Find where the given text appears and provide that cell's center as [X, Y] coordinate. 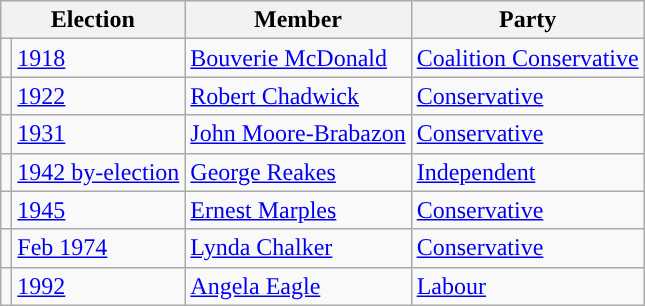
Independent [528, 172]
Coalition Conservative [528, 58]
1918 [98, 58]
1922 [98, 96]
John Moore-Brabazon [298, 134]
Member [298, 20]
1931 [98, 134]
Ernest Marples [298, 210]
Feb 1974 [98, 248]
1942 by-election [98, 172]
Robert Chadwick [298, 96]
Angela Eagle [298, 286]
Labour [528, 286]
1992 [98, 286]
Lynda Chalker [298, 248]
Party [528, 20]
Bouverie McDonald [298, 58]
1945 [98, 210]
George Reakes [298, 172]
Election [93, 20]
